Detect which cell encompasses the target text, then output its [x, y] center coordinate. 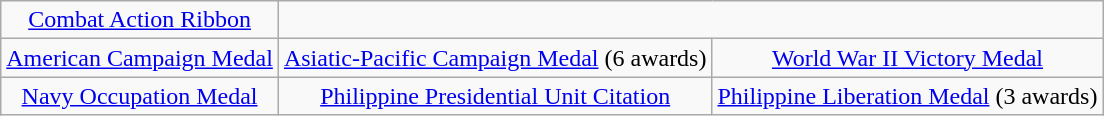
Combat Action Ribbon [140, 20]
Philippine Presidential Unit Citation [495, 96]
Asiatic-Pacific Campaign Medal (6 awards) [495, 58]
Navy Occupation Medal [140, 96]
American Campaign Medal [140, 58]
Philippine Liberation Medal (3 awards) [908, 96]
World War II Victory Medal [908, 58]
